Return the [X, Y] coordinate for the center point of the cell that contains the specified text.  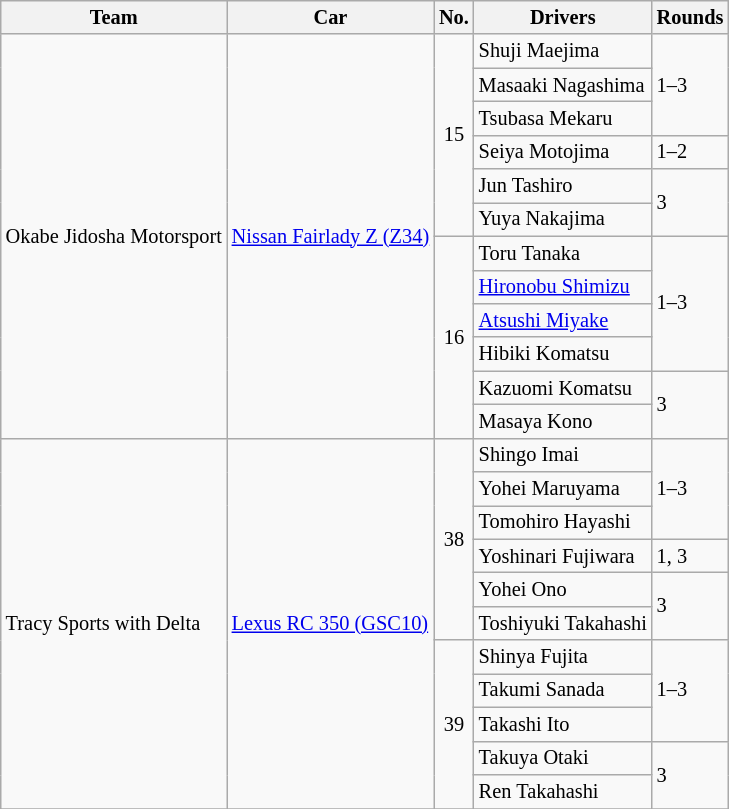
Yohei Maruyama [563, 489]
No. [454, 17]
Toru Tanaka [563, 253]
Team [114, 17]
15 [454, 135]
Hironobu Shimizu [563, 287]
Tomohiro Hayashi [563, 522]
Seiya Motojima [563, 152]
Yoshinari Fujiwara [563, 556]
Hibiki Komatsu [563, 354]
Yohei Ono [563, 589]
Masaaki Nagashima [563, 85]
Rounds [690, 17]
Atsushi Miyake [563, 320]
38 [454, 539]
Drivers [563, 17]
Masaya Kono [563, 421]
Shinya Fujita [563, 657]
39 [454, 724]
Shingo Imai [563, 455]
Takuya Otaki [563, 758]
1, 3 [690, 556]
Toshiyuki Takahashi [563, 623]
Takumi Sanada [563, 690]
Car [330, 17]
Yuya Nakajima [563, 219]
Jun Tashiro [563, 186]
Lexus RC 350 (GSC10) [330, 623]
Ren Takahashi [563, 791]
Takashi Ito [563, 724]
Tracy Sports with Delta [114, 623]
Tsubasa Mekaru [563, 118]
1–2 [690, 152]
Kazuomi Komatsu [563, 388]
16 [454, 337]
Shuji Maejima [563, 51]
Okabe Jidosha Motorsport [114, 236]
Nissan Fairlady Z (Z34) [330, 236]
